Scan for the cell matching the given text and deliver its [X, Y] coordinate at center. 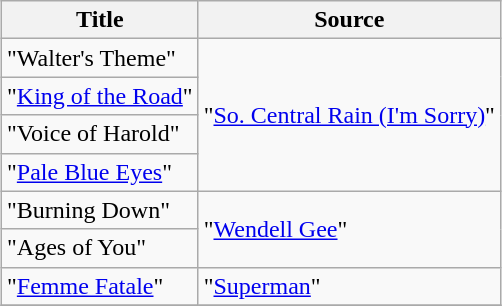
"Superman" [349, 286]
"Voice of Harold" [100, 134]
"King of the Road" [100, 96]
Source [349, 20]
"So. Central Rain (I'm Sorry)" [349, 115]
"Ages of You" [100, 248]
"Femme Fatale" [100, 286]
Title [100, 20]
"Pale Blue Eyes" [100, 172]
"Burning Down" [100, 210]
"Walter's Theme" [100, 58]
"Wendell Gee" [349, 229]
